Search for the cell housing the specified text and yield its (x, y) center coordinate. 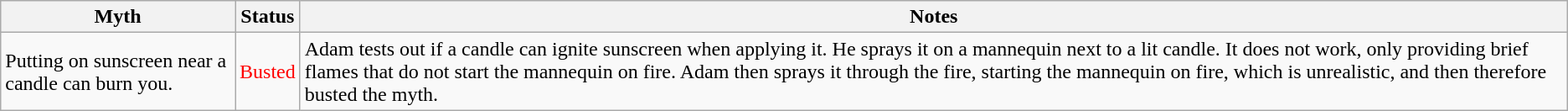
Myth (118, 17)
Busted (267, 71)
Putting on sunscreen near a candle can burn you. (118, 71)
Status (267, 17)
Notes (933, 17)
